Determine the (x, y) coordinate at the center of the cell enclosing the given text.  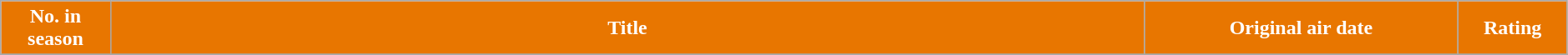
Title (627, 28)
Rating (1512, 28)
No. inseason (55, 28)
Original air date (1302, 28)
